Identify which cell holds the provided text, then report its [x, y] central coordinate. 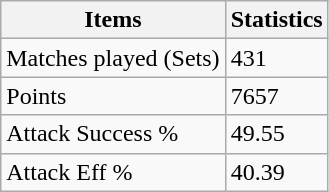
Items [113, 20]
7657 [276, 96]
Statistics [276, 20]
Matches played (Sets) [113, 58]
431 [276, 58]
Attack Eff % [113, 172]
Attack Success % [113, 134]
Points [113, 96]
49.55 [276, 134]
40.39 [276, 172]
